From the cell containing the given text, extract its center point as [X, Y] coordinate. 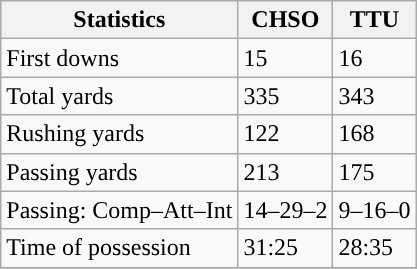
175 [374, 172]
First downs [120, 58]
213 [286, 172]
CHSO [286, 20]
Time of possession [120, 248]
Passing yards [120, 172]
Statistics [120, 20]
15 [286, 58]
28:35 [374, 248]
16 [374, 58]
168 [374, 134]
335 [286, 96]
Rushing yards [120, 134]
31:25 [286, 248]
9–16–0 [374, 210]
TTU [374, 20]
343 [374, 96]
14–29–2 [286, 210]
122 [286, 134]
Total yards [120, 96]
Passing: Comp–Att–Int [120, 210]
